Locate the cell with the specified text and output its (X, Y) center coordinate. 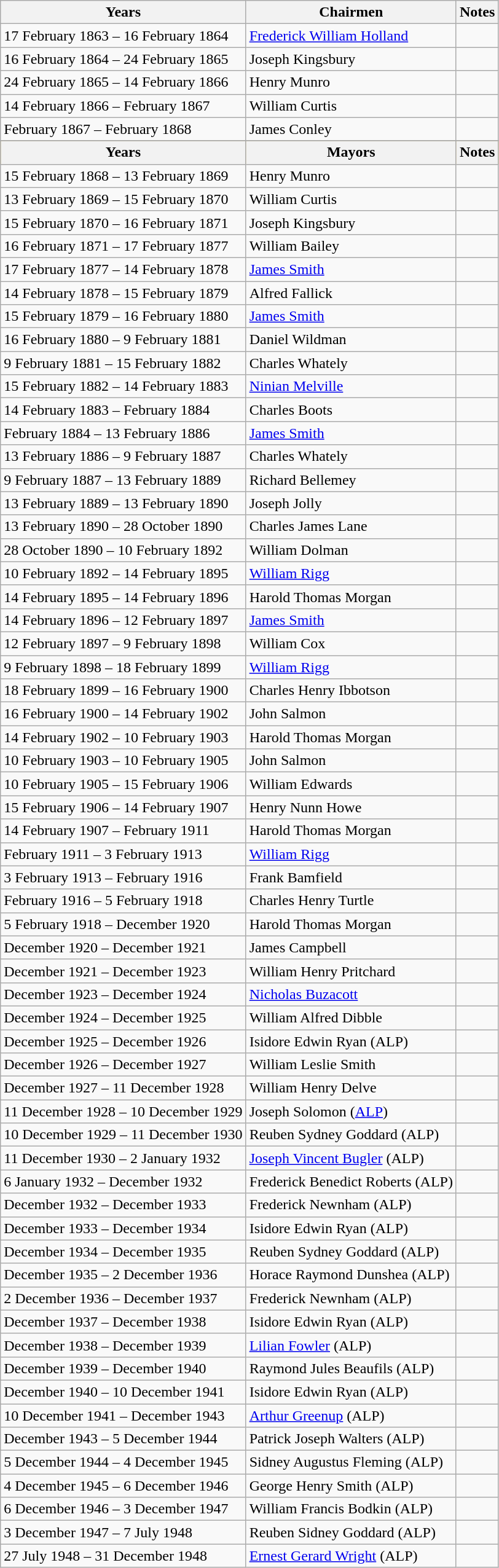
William Henry Delve (351, 1088)
Frederick William Holland (351, 36)
14 February 1896 – 12 February 1897 (123, 620)
9 February 1898 – 18 February 1899 (123, 667)
13 February 1889 – 13 February 1890 (123, 503)
6 December 1946 – 3 December 1947 (123, 1509)
February 1867 – February 1868 (123, 129)
Reuben Sidney Goddard (ALP) (351, 1532)
18 February 1899 – 16 February 1900 (123, 691)
Arthur Greenup (ALP) (351, 1415)
Raymond Jules Beaufils (ALP) (351, 1368)
24 February 1865 – 14 February 1866 (123, 82)
William Bailey (351, 246)
14 February 1902 – 10 February 1903 (123, 737)
Joseph Jolly (351, 503)
Daniel Wildman (351, 340)
16 February 1880 – 9 February 1881 (123, 340)
December 1925 – December 1926 (123, 1041)
Horace Raymond Dunshea (ALP) (351, 1275)
15 February 1870 – 16 February 1871 (123, 222)
William Dolman (351, 550)
17 February 1863 – 16 February 1864 (123, 36)
16 February 1864 – 24 February 1865 (123, 59)
William Edwards (351, 784)
December 1920 – December 1921 (123, 947)
December 1938 – December 1939 (123, 1345)
13 February 1869 – 15 February 1870 (123, 199)
December 1935 – 2 December 1936 (123, 1275)
10 February 1905 – 15 February 1906 (123, 784)
December 1926 – December 1927 (123, 1065)
William Henry Pritchard (351, 971)
5 February 1918 – December 1920 (123, 924)
William Alfred Dibble (351, 1017)
Nicholas Buzacott (351, 994)
Patrick Joseph Walters (ALP) (351, 1439)
James Conley (351, 129)
December 1934 – December 1935 (123, 1252)
Frank Bamfield (351, 877)
16 February 1900 – 14 February 1902 (123, 714)
10 February 1903 – 10 February 1905 (123, 761)
11 December 1930 – 2 January 1932 (123, 1158)
February 1911 – 3 February 1913 (123, 854)
9 February 1881 – 15 February 1882 (123, 363)
16 February 1871 – 17 February 1877 (123, 246)
Ernest Gerard Wright (ALP) (351, 1556)
Charles James Lane (351, 527)
9 February 1887 – 13 February 1889 (123, 480)
11 December 1928 – 10 December 1929 (123, 1111)
4 December 1945 – 6 December 1946 (123, 1486)
15 February 1882 – 14 February 1883 (123, 386)
27 July 1948 – 31 December 1948 (123, 1556)
10 February 1892 – 14 February 1895 (123, 573)
15 February 1868 – 13 February 1869 (123, 176)
Ninian Melville (351, 386)
December 1943 – 5 December 1944 (123, 1439)
10 December 1929 – 11 December 1930 (123, 1135)
6 January 1932 – December 1932 (123, 1182)
James Campbell (351, 947)
Richard Bellemey (351, 480)
3 December 1947 – 7 July 1948 (123, 1532)
December 1921 – December 1923 (123, 971)
George Henry Smith (ALP) (351, 1486)
14 February 1895 – 14 February 1896 (123, 597)
17 February 1877 – 14 February 1878 (123, 269)
15 February 1906 – 14 February 1907 (123, 807)
13 February 1890 – 28 October 1890 (123, 527)
5 December 1944 – 4 December 1945 (123, 1462)
10 December 1941 – December 1943 (123, 1415)
Joseph Vincent Bugler (ALP) (351, 1158)
28 October 1890 – 10 February 1892 (123, 550)
Charles Boots (351, 410)
Lilian Fowler (ALP) (351, 1345)
Sidney Augustus Fleming (ALP) (351, 1462)
William Francis Bodkin (ALP) (351, 1509)
Frederick Benedict Roberts (ALP) (351, 1182)
2 December 1936 – December 1937 (123, 1298)
3 February 1913 – February 1916 (123, 877)
December 1933 – December 1934 (123, 1228)
12 February 1897 – 9 February 1898 (123, 643)
14 February 1907 – February 1911 (123, 831)
February 1884 – 13 February 1886 (123, 433)
Alfred Fallick (351, 293)
Chairmen (351, 12)
December 1940 – 10 December 1941 (123, 1392)
14 February 1883 – February 1884 (123, 410)
14 February 1866 – February 1867 (123, 106)
December 1924 – December 1925 (123, 1017)
William Cox (351, 643)
Mayors (351, 152)
Joseph Solomon (ALP) (351, 1111)
December 1923 – December 1924 (123, 994)
December 1932 – December 1933 (123, 1205)
15 February 1879 – 16 February 1880 (123, 316)
William Leslie Smith (351, 1065)
December 1939 – December 1940 (123, 1368)
14 February 1878 – 15 February 1879 (123, 293)
Charles Henry Turtle (351, 901)
December 1937 – December 1938 (123, 1322)
13 February 1886 – 9 February 1887 (123, 457)
December 1927 – 11 December 1928 (123, 1088)
Charles Henry Ibbotson (351, 691)
Henry Nunn Howe (351, 807)
February 1916 – 5 February 1918 (123, 901)
